Extract the [X, Y] coordinate from the center of the cell holding the provided text.  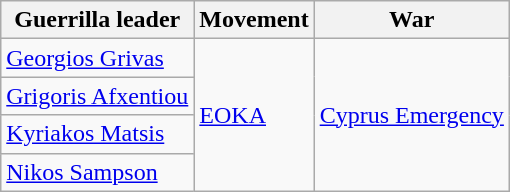
EOKA [254, 115]
Guerrilla leader [98, 20]
Movement [254, 20]
Cyprus Emergency [412, 115]
Georgios Grivas [98, 58]
War [412, 20]
Nikos Sampson [98, 172]
Kyriakos Matsis [98, 134]
Grigoris Afxentiou [98, 96]
